Locate the cell with the specified text and output its [x, y] center coordinate. 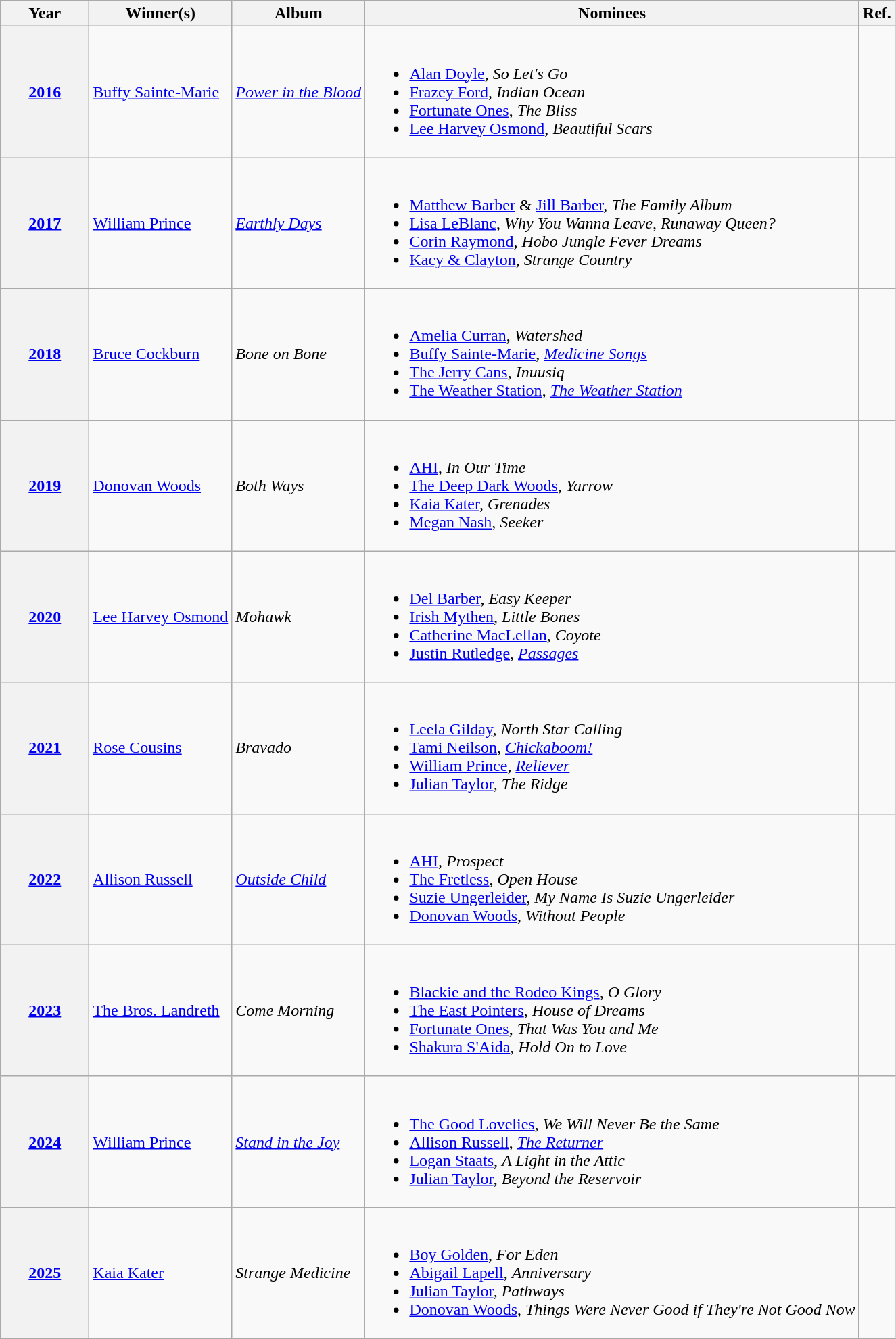
Album [299, 14]
Alan Doyle, So Let's GoFrazey Ford, Indian OceanFortunate Ones, The BlissLee Harvey Osmond, Beautiful Scars [612, 92]
2017 [45, 223]
AHI, In Our TimeThe Deep Dark Woods, YarrowKaia Kater, GrenadesMegan Nash, Seeker [612, 486]
Leela Gilday, North Star CallingTami Neilson, Chickaboom!William Prince, RelieverJulian Taylor, The Ridge [612, 748]
Blackie and the Rodeo Kings, O GloryThe East Pointers, House of DreamsFortunate Ones, That Was You and MeShakura S'Aida, Hold On to Love [612, 1010]
Bravado [299, 748]
Earthly Days [299, 223]
Amelia Curran, WatershedBuffy Sainte-Marie, Medicine SongsThe Jerry Cans, InuusiqThe Weather Station, The Weather Station [612, 354]
2024 [45, 1142]
2021 [45, 748]
Bone on Bone [299, 354]
Stand in the Joy [299, 1142]
Come Morning [299, 1010]
Del Barber, Easy KeeperIrish Mythen, Little BonesCatherine MacLellan, CoyoteJustin Rutledge, Passages [612, 617]
The Bros. Landreth [161, 1010]
2023 [45, 1010]
Buffy Sainte-Marie [161, 92]
Winner(s) [161, 14]
Rose Cousins [161, 748]
Kaia Kater [161, 1273]
Bruce Cockburn [161, 354]
Nominees [612, 14]
2019 [45, 486]
Both Ways [299, 486]
Lee Harvey Osmond [161, 617]
Power in the Blood [299, 92]
Year [45, 14]
AHI, ProspectThe Fretless, Open HouseSuzie Ungerleider, My Name Is Suzie UngerleiderDonovan Woods, Without People [612, 879]
2022 [45, 879]
Donovan Woods [161, 486]
The Good Lovelies, We Will Never Be the SameAllison Russell, The ReturnerLogan Staats, A Light in the AtticJulian Taylor, Beyond the Reservoir [612, 1142]
Boy Golden, For EdenAbigail Lapell, AnniversaryJulian Taylor, PathwaysDonovan Woods, Things Were Never Good if They're Not Good Now [612, 1273]
Mohawk [299, 617]
2025 [45, 1273]
2018 [45, 354]
Outside Child [299, 879]
Ref. [876, 14]
2016 [45, 92]
2020 [45, 617]
Strange Medicine [299, 1273]
Allison Russell [161, 879]
